Search for the cell housing the specified text and yield its (X, Y) center coordinate. 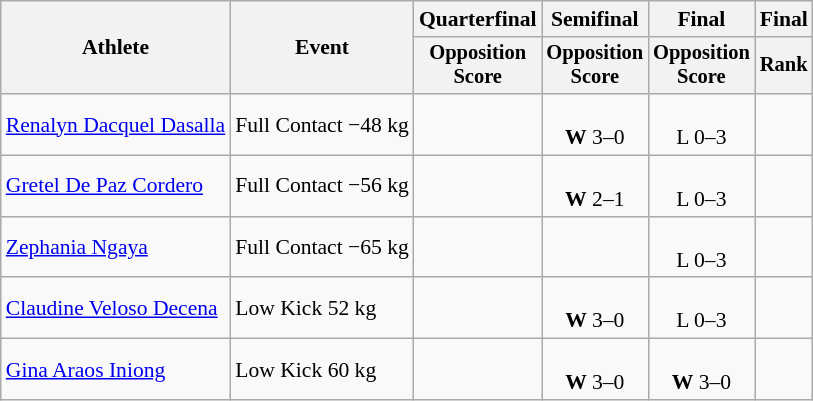
Athlete (116, 48)
Gretel De Paz Cordero (116, 186)
Renalyn Dacquel Dasalla (116, 124)
Full Contact −56 kg (322, 186)
Low Kick 52 kg (322, 308)
Zephania Ngaya (116, 248)
Full Contact −48 kg (322, 124)
Quarterfinal (478, 19)
Claudine Veloso Decena (116, 308)
Semifinal (596, 19)
Gina Araos Iniong (116, 370)
Low Kick 60 kg (322, 370)
W 2–1 (596, 186)
Rank (784, 66)
Full Contact −65 kg (322, 248)
Event (322, 48)
